Return (X, Y) of the center of cell containing provided text 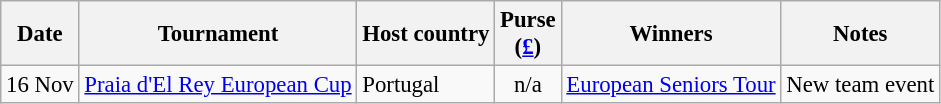
Notes (860, 34)
Winners (671, 34)
n/a (528, 85)
Portugal (426, 85)
European Seniors Tour (671, 85)
Date (40, 34)
New team event (860, 85)
Purse(£) (528, 34)
16 Nov (40, 85)
Host country (426, 34)
Praia d'El Rey European Cup (218, 85)
Tournament (218, 34)
